Detect which cell encompasses the target text, then output its (X, Y) center coordinate. 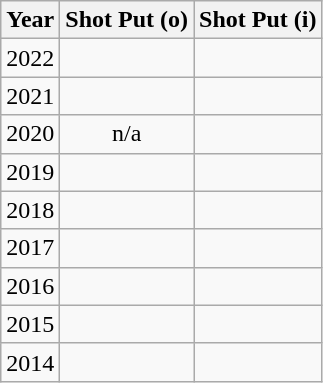
n/a (127, 134)
2016 (30, 286)
2022 (30, 58)
2018 (30, 210)
2015 (30, 324)
2020 (30, 134)
Shot Put (i) (258, 20)
Year (30, 20)
2014 (30, 362)
2021 (30, 96)
2019 (30, 172)
Shot Put (o) (127, 20)
2017 (30, 248)
